Find where the given text appears and provide that cell's center as (X, Y) coordinate. 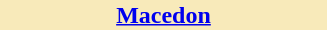
Macedon (164, 15)
